Identify which cell holds the provided text, then report its [x, y] central coordinate. 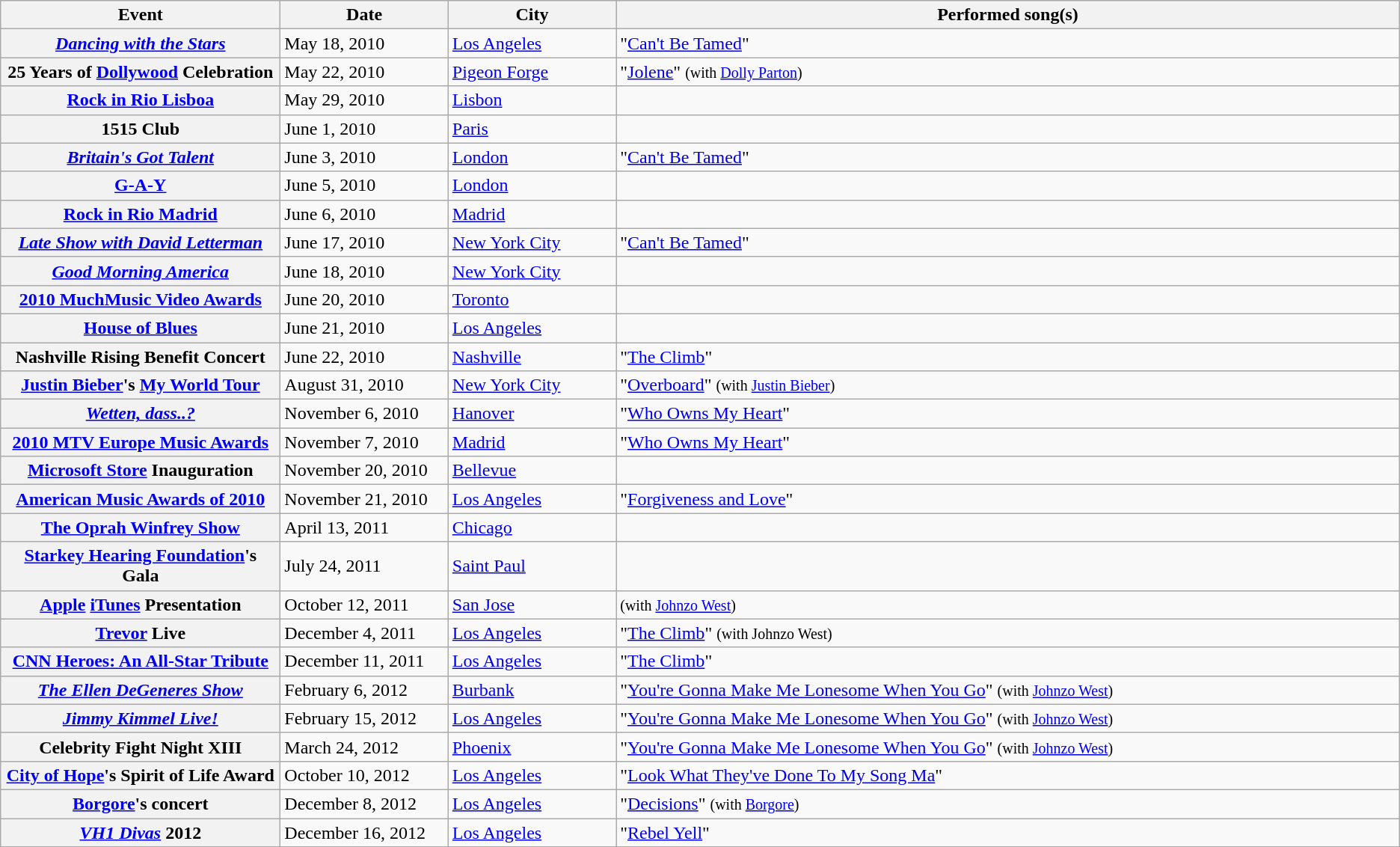
Celebrity Fight Night XIII [141, 747]
City [532, 15]
December 4, 2011 [364, 633]
"Forgiveness and Love" [1008, 499]
December 16, 2012 [364, 833]
December 8, 2012 [364, 804]
June 1, 2010 [364, 129]
"Decisions" (with Borgore) [1008, 804]
June 20, 2010 [364, 299]
CNN Heroes: An All-Star Tribute [141, 661]
March 24, 2012 [364, 747]
VH1 Divas 2012 [141, 833]
June 3, 2010 [364, 157]
June 18, 2010 [364, 271]
May 18, 2010 [364, 43]
2010 MuchMusic Video Awards [141, 299]
Bellevue [532, 471]
February 15, 2012 [364, 718]
Burbank [532, 690]
Pigeon Forge [532, 72]
Paris [532, 129]
"The Climb" (with Johnzo West) [1008, 633]
May 29, 2010 [364, 100]
Saint Paul [532, 566]
Nashville [532, 357]
November 6, 2010 [364, 414]
Rock in Rio Madrid [141, 214]
Dancing with the Stars [141, 43]
Lisbon [532, 100]
June 6, 2010 [364, 214]
June 5, 2010 [364, 186]
2010 MTV Europe Music Awards [141, 442]
(with Johnzo West) [1008, 605]
The Ellen DeGeneres Show [141, 690]
December 11, 2011 [364, 661]
June 17, 2010 [364, 242]
November 21, 2010 [364, 499]
"Rebel Yell" [1008, 833]
San Jose [532, 605]
Performed song(s) [1008, 15]
"Overboard" (with Justin Bieber) [1008, 385]
October 10, 2012 [364, 775]
Jimmy Kimmel Live! [141, 718]
Apple iTunes Presentation [141, 605]
April 13, 2011 [364, 528]
June 22, 2010 [364, 357]
25 Years of Dollywood Celebration [141, 72]
Microsoft Store Inauguration [141, 471]
"Jolene" (with Dolly Parton) [1008, 72]
"Look What They've Done To My Song Ma" [1008, 775]
June 21, 2010 [364, 328]
American Music Awards of 2010 [141, 499]
November 7, 2010 [364, 442]
Toronto [532, 299]
August 31, 2010 [364, 385]
The Oprah Winfrey Show [141, 528]
February 6, 2012 [364, 690]
Hanover [532, 414]
Event [141, 15]
May 22, 2010 [364, 72]
Rock in Rio Lisboa [141, 100]
Britain's Got Talent [141, 157]
Late Show with David Letterman [141, 242]
Date [364, 15]
City of Hope's Spirit of Life Award [141, 775]
October 12, 2011 [364, 605]
November 20, 2010 [364, 471]
Starkey Hearing Foundation's Gala [141, 566]
Nashville Rising Benefit Concert [141, 357]
July 24, 2011 [364, 566]
1515 Club [141, 129]
Borgore's concert [141, 804]
Justin Bieber's My World Tour [141, 385]
Wetten, dass..? [141, 414]
G-A-Y [141, 186]
Good Morning America [141, 271]
Trevor Live [141, 633]
House of Blues [141, 328]
Chicago [532, 528]
Phoenix [532, 747]
